Search for the cell housing the specified text and yield its (X, Y) center coordinate. 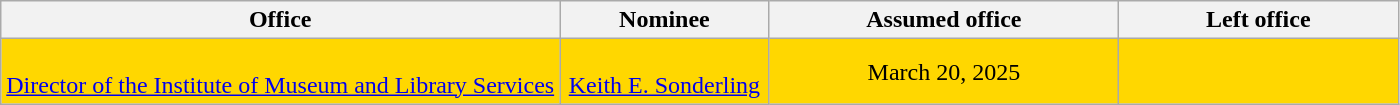
Director of the Institute of Museum and Library Services (280, 72)
Keith E. Sonderling (665, 72)
Office (280, 20)
Nominee (665, 20)
Assumed office (944, 20)
March 20, 2025 (944, 72)
Left office (1258, 20)
